Output the (X, Y) coordinate of the center of the cell containing the given text.  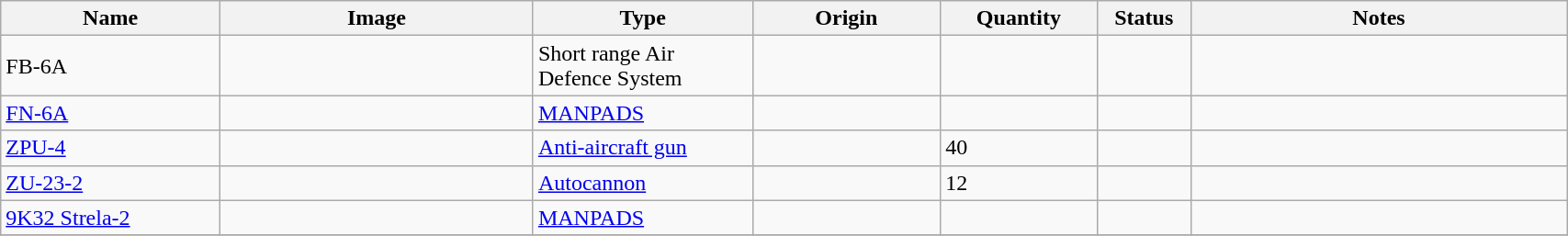
Quantity (1019, 18)
ZU-23-2 (110, 183)
Status (1144, 18)
ZPU-4 (110, 148)
Image (377, 18)
Autocannon (643, 183)
FB-6A (110, 66)
Anti-aircraft gun (643, 148)
9K32 Strela-2 (110, 218)
Name (110, 18)
Short range Air Defence System (643, 66)
40 (1019, 148)
12 (1019, 183)
Origin (847, 18)
Notes (1378, 18)
FN-6A (110, 113)
Type (643, 18)
